From the cell containing the given text, extract its center point as [x, y] coordinate. 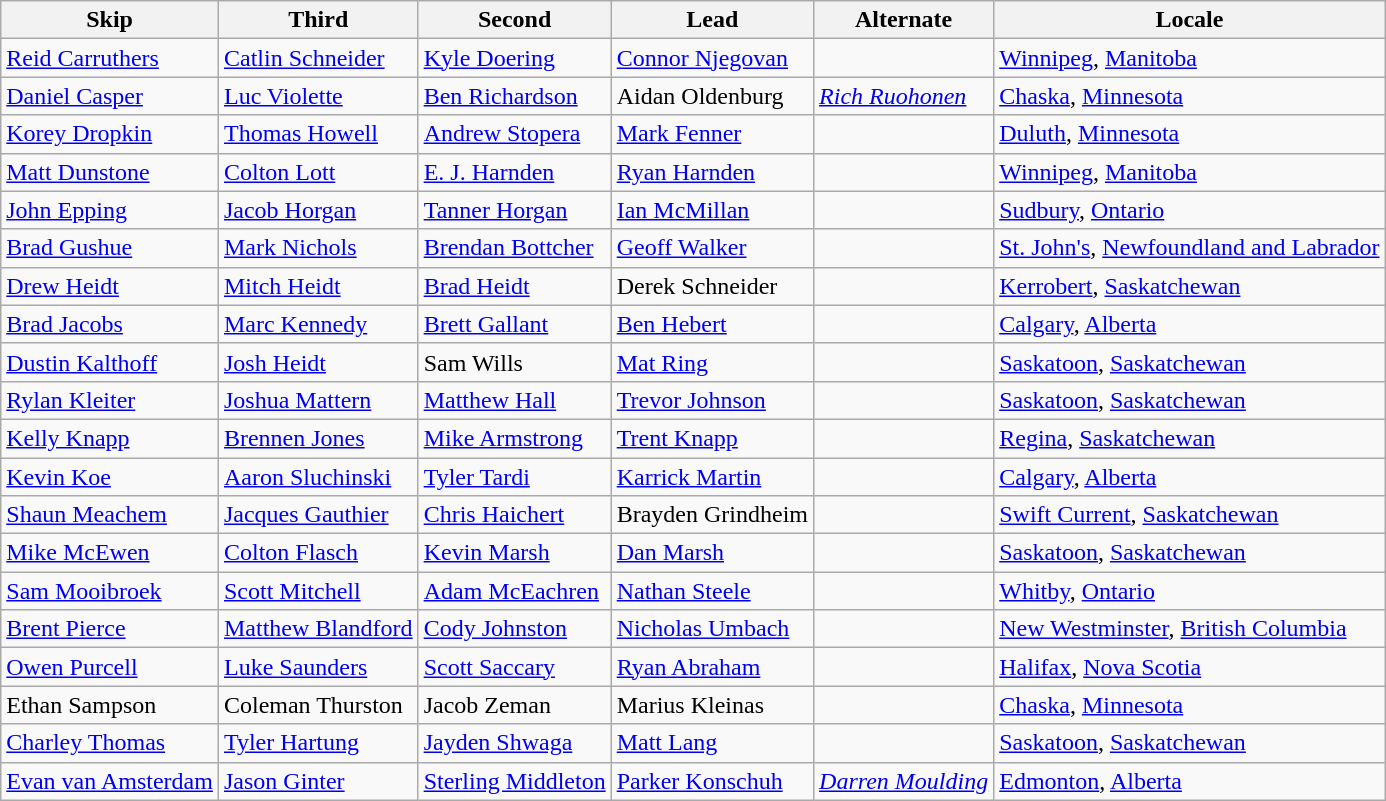
Brendan Bottcher [514, 248]
Jayden Shwaga [514, 743]
Jacques Gauthier [318, 515]
E. J. Harnden [514, 172]
Owen Purcell [110, 667]
Drew Heidt [110, 286]
Kelly Knapp [110, 438]
Andrew Stopera [514, 134]
Sam Wills [514, 362]
Korey Dropkin [110, 134]
Geoff Walker [712, 248]
Whitby, Ontario [1190, 591]
Josh Heidt [318, 362]
Chris Haichert [514, 515]
Second [514, 20]
Sudbury, Ontario [1190, 210]
Matt Dunstone [110, 172]
Darren Moulding [904, 781]
Nicholas Umbach [712, 629]
Trevor Johnson [712, 400]
Marc Kennedy [318, 324]
Sterling Middleton [514, 781]
Mitch Heidt [318, 286]
Mike McEwen [110, 553]
Mike Armstrong [514, 438]
Third [318, 20]
Luc Violette [318, 96]
Brad Jacobs [110, 324]
Aidan Oldenburg [712, 96]
Ben Richardson [514, 96]
Ethan Sampson [110, 705]
Lead [712, 20]
Reid Carruthers [110, 58]
Alternate [904, 20]
Mark Fenner [712, 134]
Tyler Tardi [514, 477]
Rylan Kleiter [110, 400]
Kerrobert, Saskatchewan [1190, 286]
Daniel Casper [110, 96]
Derek Schneider [712, 286]
Colton Lott [318, 172]
Edmonton, Alberta [1190, 781]
Tyler Hartung [318, 743]
Marius Kleinas [712, 705]
Brayden Grindheim [712, 515]
Kyle Doering [514, 58]
Dustin Kalthoff [110, 362]
Evan van Amsterdam [110, 781]
Matt Lang [712, 743]
Coleman Thurston [318, 705]
Shaun Meachem [110, 515]
Regina, Saskatchewan [1190, 438]
Jacob Zeman [514, 705]
Tanner Horgan [514, 210]
Brent Pierce [110, 629]
Connor Njegovan [712, 58]
Kevin Koe [110, 477]
Parker Konschuh [712, 781]
Ben Hebert [712, 324]
Aaron Sluchinski [318, 477]
Dan Marsh [712, 553]
Sam Mooibroek [110, 591]
Matthew Hall [514, 400]
Duluth, Minnesota [1190, 134]
Ian McMillan [712, 210]
John Epping [110, 210]
Charley Thomas [110, 743]
Brennen Jones [318, 438]
Luke Saunders [318, 667]
Cody Johnston [514, 629]
Nathan Steele [712, 591]
Brett Gallant [514, 324]
Trent Knapp [712, 438]
New Westminster, British Columbia [1190, 629]
Ryan Harnden [712, 172]
Mark Nichols [318, 248]
Karrick Martin [712, 477]
Scott Saccary [514, 667]
Brad Gushue [110, 248]
Swift Current, Saskatchewan [1190, 515]
Skip [110, 20]
Kevin Marsh [514, 553]
Catlin Schneider [318, 58]
Thomas Howell [318, 134]
St. John's, Newfoundland and Labrador [1190, 248]
Halifax, Nova Scotia [1190, 667]
Joshua Mattern [318, 400]
Locale [1190, 20]
Mat Ring [712, 362]
Matthew Blandford [318, 629]
Adam McEachren [514, 591]
Brad Heidt [514, 286]
Scott Mitchell [318, 591]
Ryan Abraham [712, 667]
Jason Ginter [318, 781]
Colton Flasch [318, 553]
Jacob Horgan [318, 210]
Rich Ruohonen [904, 96]
